Determine the (x, y) coordinate at the center of the cell enclosing the given text.  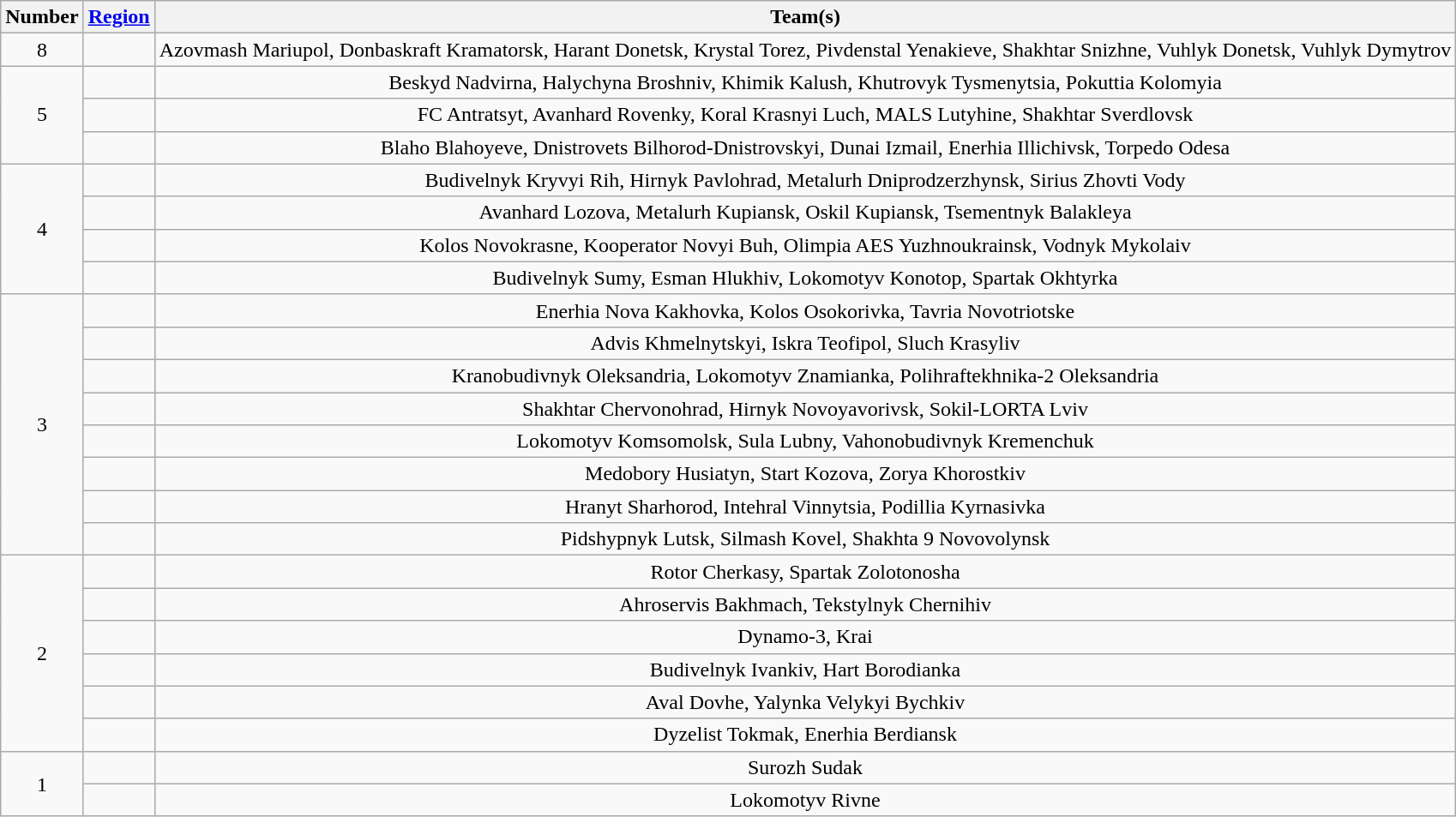
Lokomotyv Rivne (805, 800)
Kolos Novokrasne, Kooperator Novyi Buh, Olimpia AES Yuzhnoukrainsk, Vodnyk Mykolaiv (805, 245)
Pidshypnyk Lutsk, Silmash Kovel, Shakhta 9 Novovolynsk (805, 539)
5 (42, 115)
Azovmash Mariupol, Donbaskraft Kramatorsk, Harant Donetsk, Krystal Torez, Pivdenstal Yenakieve, Shakhtar Snizhne, Vuhlyk Donetsk, Vuhlyk Dymytrov (805, 50)
Blaho Blahoyeve, Dnistrovets Bilhorod-Dnistrovskyi, Dunai Izmail, Enerhia Illichivsk, Torpedo Odesa (805, 147)
3 (42, 424)
8 (42, 50)
Region (118, 17)
Shakhtar Chervonohrad, Hirnyk Novoyavorivsk, Sokil-LORTA Lviv (805, 409)
Enerhia Nova Kakhovka, Kolos Osokorivka, Tavria Novotriotske (805, 310)
Rotor Cherkasy, Spartak Zolotonosha (805, 572)
Advis Khmelnytskyi, Iskra Teofipol, Sluch Krasyliv (805, 343)
Number (42, 17)
Budivelnyk Sumy, Esman Hlukhiv, Lokomotyv Konotop, Spartak Okhtyrka (805, 278)
Kranobudivnyk Oleksandria, Lokomotyv Znamianka, Polihraftekhnika-2 Oleksandria (805, 375)
Lokomotyv Komsomolsk, Sula Lubny, Vahonobudivnyk Kremenchuk (805, 442)
Avanhard Lozova, Metalurh Kupiansk, Oskil Kupiansk, Tsementnyk Balakleya (805, 213)
Aval Dovhe, Yalynka Velykyi Bychkiv (805, 702)
Medobory Husiatyn, Start Kozova, Zorya Khorostkiv (805, 474)
4 (42, 229)
Dynamo-3, Krai (805, 637)
Team(s) (805, 17)
Budivelnyk Kryvyi Rih, Hirnyk Pavlohrad, Metalurh Dniprodzerzhynsk, Sirius Zhovti Vody (805, 180)
Ahroservis Bakhmach, Tekstylnyk Chernihiv (805, 604)
FC Antratsyt, Avanhard Rovenky, Koral Krasnyi Luch, MALS Lutyhine, Shakhtar Sverdlovsk (805, 115)
2 (42, 653)
Surozh Sudak (805, 767)
Dyzelist Tokmak, Enerhia Berdiansk (805, 735)
Hranyt Sharhorod, Intehral Vinnytsia, Podillia Kyrnasivka (805, 507)
Budivelnyk Ivankiv, Hart Borodianka (805, 670)
1 (42, 784)
Beskyd Nadvirna, Halychyna Broshniv, Khimik Kalush, Khutrovyk Tysmenytsia, Pokuttia Kolomyia (805, 82)
